Detect which cell encompasses the target text, then output its (X, Y) center coordinate. 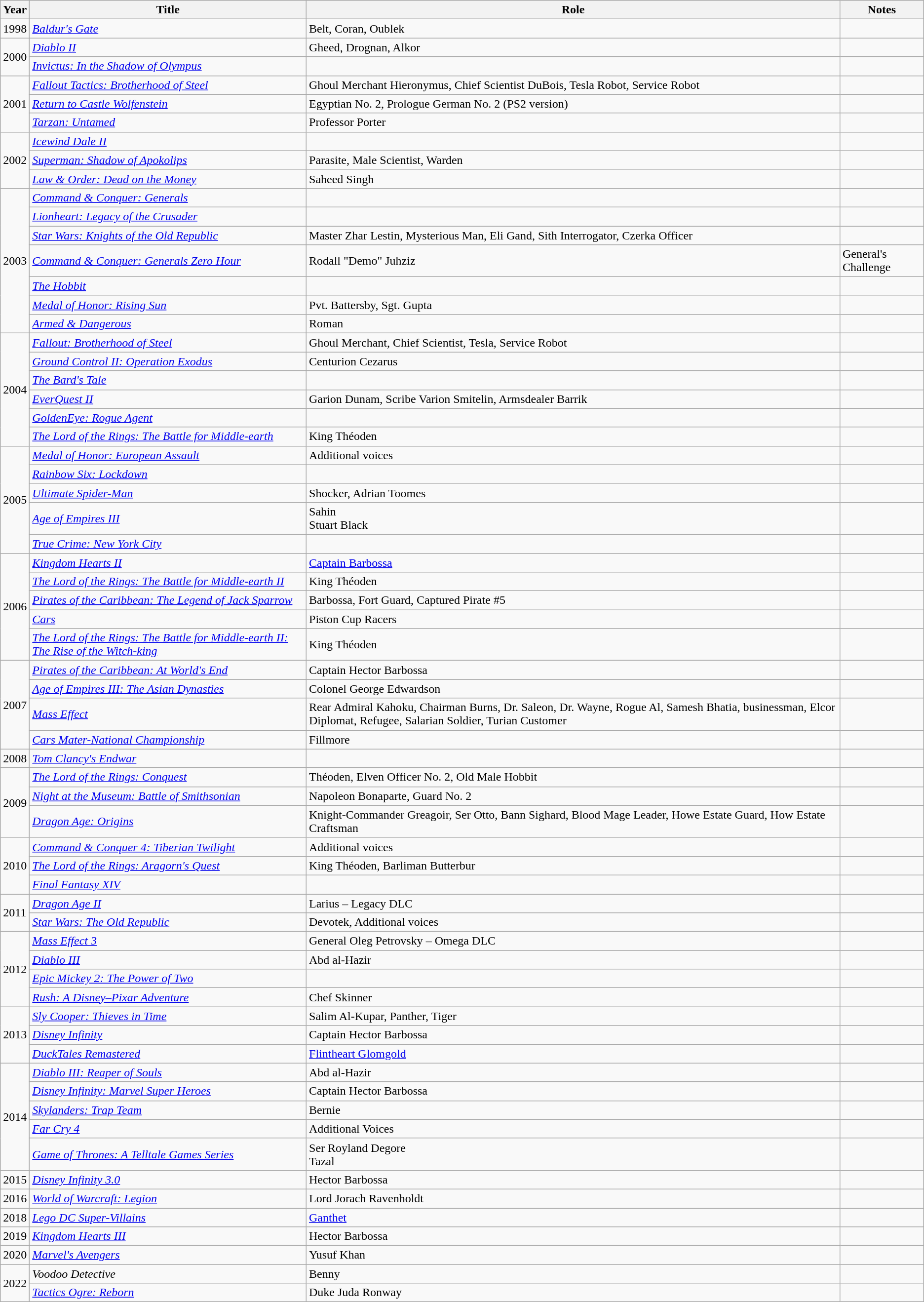
Diablo III: Reaper of Souls (168, 1072)
Disney Infinity 3.0 (168, 1180)
Ghoul Merchant Hieronymus, Chief Scientist DuBois, Tesla Robot, Service Robot (574, 85)
2008 (15, 758)
Fillmore (574, 740)
2004 (15, 390)
Duke Juda Ronway (574, 1293)
Star Wars: The Old Republic (168, 922)
Command & Conquer: Generals Zero Hour (168, 261)
Yusuf Khan (574, 1255)
Disney Infinity (168, 1035)
2014 (15, 1117)
The Hobbit (168, 286)
2010 (15, 866)
The Lord of the Rings: Conquest (168, 777)
Cars (168, 619)
Garion Dunam, Scribe Varion Smitelin, Armsdealer Barrik (574, 399)
Flintheart Glomgold (574, 1054)
Roman (574, 324)
Dragon Age II (168, 903)
Invictus: In the Shadow of Olympus (168, 66)
Knight-Commander Greagoir, Ser Otto, Bann Sighard, Blood Mage Leader, Howe Estate Guard, How Estate Craftsman (574, 822)
2015 (15, 1180)
2006 (15, 606)
Ultimate Spider-Man (168, 493)
2005 (15, 500)
2020 (15, 1255)
General's Challenge (882, 261)
Ser Royland DegoreTazal (574, 1154)
Pvt. Battersby, Sgt. Gupta (574, 305)
Rush: A Disney–Pixar Adventure (168, 997)
Chef Skinner (574, 997)
Ground Control II: Operation Exodus (168, 361)
2012 (15, 969)
1998 (15, 29)
Command & Conquer 4: Tiberian Twilight (168, 847)
2000 (15, 57)
Ganthet (574, 1217)
Saheed Singh (574, 179)
Kingdom Hearts II (168, 562)
The Bard's Tale (168, 380)
Star Wars: Knights of the Old Republic (168, 236)
Tarzan: Untamed (168, 122)
Superman: Shadow of Apokolips (168, 160)
Fallout Tactics: Brotherhood of Steel (168, 85)
Captain Barbossa (574, 562)
The Lord of the Rings: The Battle for Middle-earth (168, 436)
The Lord of the Rings: Aragorn's Quest (168, 866)
2007 (15, 705)
Voodoo Detective (168, 1274)
Shocker, Adrian Toomes (574, 493)
Skylanders: Trap Team (168, 1110)
Rainbow Six: Lockdown (168, 474)
Command & Conquer: Generals (168, 197)
Dragon Age: Origins (168, 822)
Gheed, Drognan, Alkor (574, 47)
Tactics Ogre: Reborn (168, 1293)
Rodall "Demo" Juhziz (574, 261)
Devotek, Additional voices (574, 922)
Lego DC Super-Villains (168, 1217)
Cars Mater-National Championship (168, 740)
DuckTales Remastered (168, 1054)
SahinStuart Black (574, 518)
Ghoul Merchant, Chief Scientist, Tesla, Service Robot (574, 343)
Parasite, Male Scientist, Warden (574, 160)
2002 (15, 160)
Mass Effect 3 (168, 941)
2016 (15, 1198)
The Lord of the Rings: The Battle for Middle-earth II (168, 582)
Additional Voices (574, 1129)
Final Fantasy XIV (168, 884)
Age of Empires III: The Asian Dynasties (168, 689)
Disney Infinity: Marvel Super Heroes (168, 1091)
Lord Jorach Ravenholdt (574, 1198)
Medal of Honor: European Assault (168, 455)
Kingdom Hearts III (168, 1236)
Game of Thrones: A Telltale Games Series (168, 1154)
Egyptian No. 2, Prologue German No. 2 (PS2 version) (574, 104)
King Théoden, Barliman Butterbur (574, 866)
Pirates of the Caribbean: At World's End (168, 670)
Marvel's Avengers (168, 1255)
2003 (15, 261)
Diablo II (168, 47)
Year (15, 10)
GoldenEye: Rogue Agent (168, 418)
Epic Mickey 2: The Power of Two (168, 979)
Armed & Dangerous (168, 324)
Napoleon Bonaparte, Guard No. 2 (574, 796)
Law & Order: Dead on the Money (168, 179)
Lionheart: Legacy of the Crusader (168, 216)
Diablo III (168, 960)
Baldur's Gate (168, 29)
The Lord of the Rings: The Battle for Middle-earth II: The Rise of the Witch-king (168, 645)
Piston Cup Racers (574, 619)
Sly Cooper: Thieves in Time (168, 1016)
Medal of Honor: Rising Sun (168, 305)
Belt, Coran, Oublek (574, 29)
Salim Al-Kupar, Panther, Tiger (574, 1016)
Role (574, 10)
General Oleg Petrovsky – Omega DLC (574, 941)
Far Cry 4 (168, 1129)
2019 (15, 1236)
2009 (15, 803)
Title (168, 10)
Night at the Museum: Battle of Smithsonian (168, 796)
Théoden, Elven Officer No. 2, Old Male Hobbit (574, 777)
True Crime: New York City (168, 544)
2001 (15, 104)
Pirates of the Caribbean: The Legend of Jack Sparrow (168, 600)
Master Zhar Lestin, Mysterious Man, Eli Gand, Sith Interrogator, Czerka Officer (574, 236)
Colonel George Edwardson (574, 689)
EverQuest II (168, 399)
Tom Clancy's Endwar (168, 758)
2013 (15, 1035)
2011 (15, 912)
Larius – Legacy DLC (574, 903)
Notes (882, 10)
Barbossa, Fort Guard, Captured Pirate #5 (574, 600)
2022 (15, 1283)
Professor Porter (574, 122)
Return to Castle Wolfenstein (168, 104)
Bernie (574, 1110)
Icewind Dale II (168, 141)
Fallout: Brotherhood of Steel (168, 343)
Centurion Cezarus (574, 361)
2018 (15, 1217)
Mass Effect (168, 714)
Age of Empires III (168, 518)
Benny (574, 1274)
World of Warcraft: Legion (168, 1198)
